Return [x, y] of the center of cell containing provided text 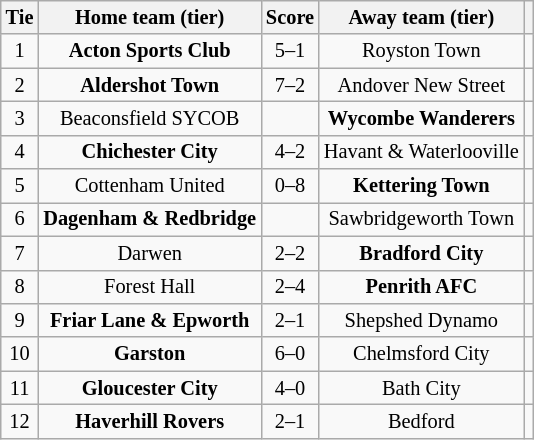
6–0 [290, 354]
Beaconsfield SYCOB [150, 118]
Cottenham United [150, 186]
9 [20, 320]
Chelmsford City [422, 354]
Friar Lane & Epworth [150, 320]
Bath City [422, 388]
Tie [20, 17]
7–2 [290, 85]
Andover New Street [422, 85]
4–0 [290, 388]
4 [20, 152]
Darwen [150, 253]
Gloucester City [150, 388]
3 [20, 118]
5 [20, 186]
Dagenham & Redbridge [150, 219]
Acton Sports Club [150, 51]
Garston [150, 354]
2 [20, 85]
Penrith AFC [422, 287]
Shepshed Dynamo [422, 320]
Away team (tier) [422, 17]
8 [20, 287]
Bedford [422, 421]
5–1 [290, 51]
Havant & Waterlooville [422, 152]
0–8 [290, 186]
Sawbridgeworth Town [422, 219]
6 [20, 219]
10 [20, 354]
7 [20, 253]
12 [20, 421]
2–2 [290, 253]
4–2 [290, 152]
1 [20, 51]
Royston Town [422, 51]
Bradford City [422, 253]
Home team (tier) [150, 17]
Kettering Town [422, 186]
2–4 [290, 287]
Wycombe Wanderers [422, 118]
Forest Hall [150, 287]
Haverhill Rovers [150, 421]
Chichester City [150, 152]
11 [20, 388]
Aldershot Town [150, 85]
Score [290, 17]
